Capture the cell that displays the provided text and extract its [x, y] central coordinate. 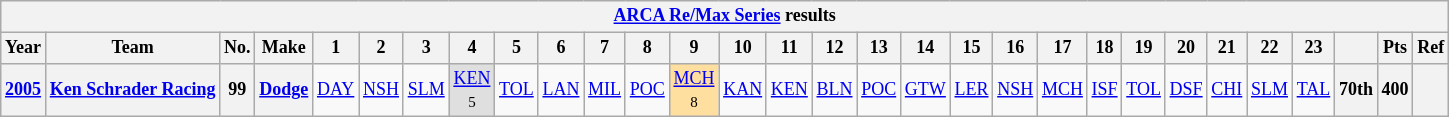
1 [336, 48]
21 [1227, 48]
LER [972, 90]
ARCA Re/Max Series results [725, 16]
Team [132, 48]
99 [238, 90]
ISF [1104, 90]
18 [1104, 48]
16 [1016, 48]
DAY [336, 90]
MCH [1063, 90]
19 [1144, 48]
BLN [834, 90]
Ken Schrader Racing [132, 90]
2005 [24, 90]
No. [238, 48]
6 [561, 48]
5 [516, 48]
23 [1313, 48]
KEN5 [472, 90]
CHI [1227, 90]
14 [926, 48]
8 [647, 48]
DSF [1186, 90]
9 [694, 48]
70th [1356, 90]
13 [879, 48]
22 [1270, 48]
4 [472, 48]
MIL [605, 90]
12 [834, 48]
Pts [1395, 48]
2 [382, 48]
10 [743, 48]
Year [24, 48]
TAL [1313, 90]
KEN [789, 90]
15 [972, 48]
11 [789, 48]
20 [1186, 48]
MCH8 [694, 90]
Make [284, 48]
400 [1395, 90]
3 [426, 48]
17 [1063, 48]
GTW [926, 90]
Ref [1431, 48]
7 [605, 48]
KAN [743, 90]
LAN [561, 90]
Dodge [284, 90]
